Scan for the cell matching the given text and deliver its (x, y) coordinate at center. 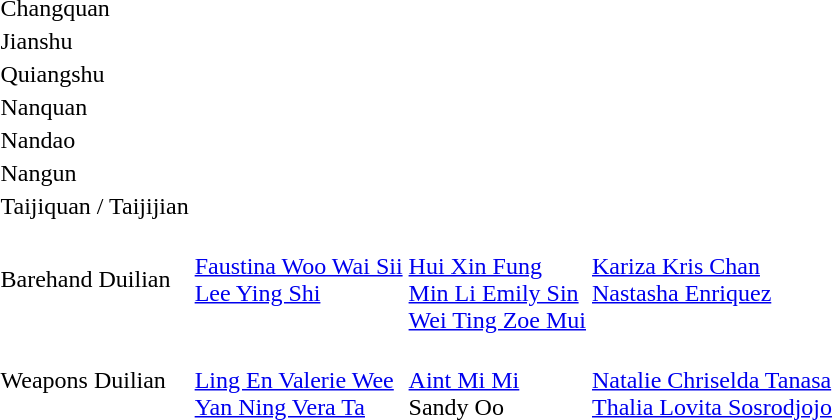
Hui Xin FungMin Li Emily SinWei Ting Zoe Mui (497, 280)
Faustina Woo Wai SiiLee Ying Shi (298, 280)
